Return (x, y) of the center of cell containing provided text 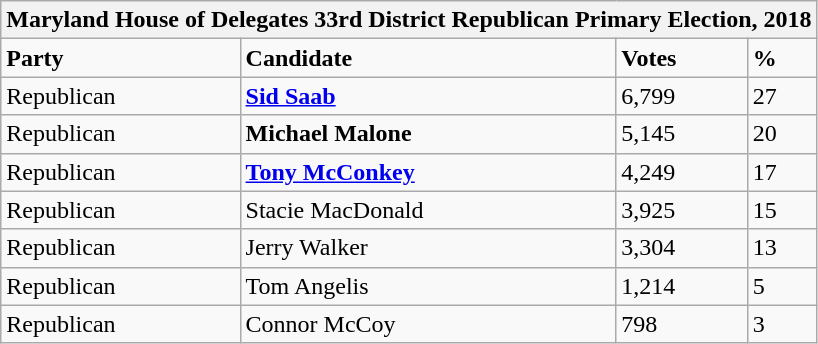
Sid Saab (428, 96)
Jerry Walker (428, 248)
5 (782, 286)
3,925 (682, 210)
15 (782, 210)
Candidate (428, 58)
27 (782, 96)
Stacie MacDonald (428, 210)
4,249 (682, 172)
20 (782, 134)
17 (782, 172)
3 (782, 324)
% (782, 58)
5,145 (682, 134)
Tony McConkey (428, 172)
Tom Angelis (428, 286)
6,799 (682, 96)
1,214 (682, 286)
Votes (682, 58)
798 (682, 324)
Maryland House of Delegates 33rd District Republican Primary Election, 2018 (409, 20)
3,304 (682, 248)
Party (120, 58)
Michael Malone (428, 134)
13 (782, 248)
Connor McCoy (428, 324)
